Return the [X, Y] coordinate for the center point of the cell that contains the specified text.  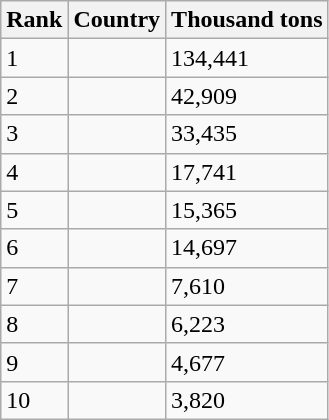
10 [34, 400]
33,435 [247, 134]
42,909 [247, 96]
1 [34, 58]
3,820 [247, 400]
4 [34, 172]
15,365 [247, 210]
2 [34, 96]
Rank [34, 20]
Thousand tons [247, 20]
Country [117, 20]
7,610 [247, 286]
3 [34, 134]
7 [34, 286]
5 [34, 210]
6,223 [247, 324]
134,441 [247, 58]
4,677 [247, 362]
9 [34, 362]
14,697 [247, 248]
8 [34, 324]
17,741 [247, 172]
6 [34, 248]
